For the text-containing cell, return its midpoint in (X, Y) coordinate format. 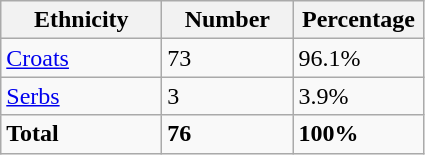
Percentage (358, 20)
Serbs (82, 96)
Croats (82, 58)
3.9% (358, 96)
96.1% (358, 58)
Number (228, 20)
3 (228, 96)
100% (358, 134)
Total (82, 134)
Ethnicity (82, 20)
76 (228, 134)
73 (228, 58)
